Search for the cell housing the specified text and yield its (x, y) center coordinate. 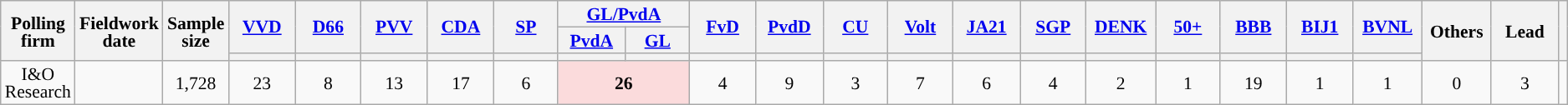
8 (328, 83)
7 (920, 83)
9 (789, 83)
0 (1457, 83)
SP (526, 27)
19 (1253, 83)
FvD (723, 27)
PvdA (592, 40)
VVD (262, 27)
2 (1121, 83)
GL/PvdA (624, 13)
13 (394, 83)
CDA (461, 27)
BBB (1253, 27)
D66 (328, 27)
SGP (1054, 27)
CU (855, 27)
JA21 (987, 27)
Fieldwork date (119, 31)
Lead (1525, 31)
Samplesize (196, 31)
50+ (1188, 27)
BVNL (1387, 27)
23 (262, 83)
Others (1457, 31)
Polling firm (38, 31)
1,728 (196, 83)
BIJ1 (1320, 27)
Volt (920, 27)
GL (657, 40)
I&O Research (38, 83)
DENK (1121, 27)
17 (461, 83)
PvdD (789, 27)
PVV (394, 27)
26 (624, 83)
